Output the [X, Y] coordinate of the center of the cell containing the given text.  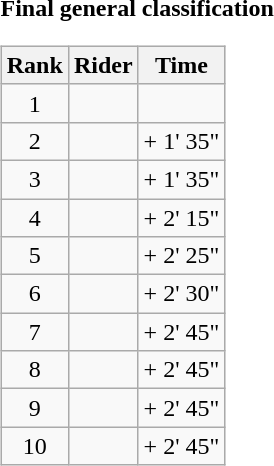
5 [34, 256]
9 [34, 408]
+ 2' 15" [182, 217]
8 [34, 370]
3 [34, 179]
Time [182, 65]
4 [34, 217]
Rank [34, 65]
+ 2' 30" [182, 294]
1 [34, 103]
7 [34, 332]
2 [34, 141]
+ 2' 25" [182, 256]
Rider [103, 65]
10 [34, 446]
6 [34, 294]
